Determine the (X, Y) coordinate at the center of the cell enclosing the given text.  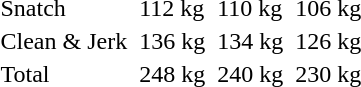
134 kg (250, 41)
136 kg (172, 41)
